Scan for the cell matching the given text and deliver its [X, Y] coordinate at center. 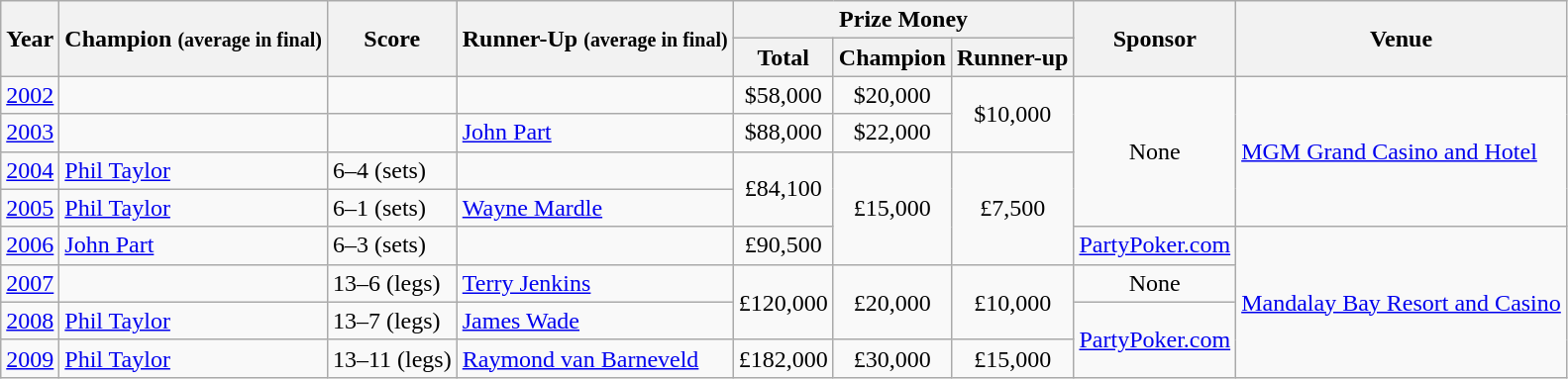
6–4 (sets) [392, 170]
Mandalay Bay Resort and Casino [1402, 302]
2006 [30, 245]
MGM Grand Casino and Hotel [1402, 151]
James Wade [594, 321]
6–1 (sets) [392, 208]
$88,000 [783, 133]
13–6 (legs) [392, 283]
2003 [30, 133]
Sponsor [1155, 39]
£20,000 [891, 302]
£90,500 [783, 245]
Prize Money [903, 20]
Runner-up [1012, 57]
13–11 (legs) [392, 358]
Runner-Up (average in final) [594, 39]
2005 [30, 208]
13–7 (legs) [392, 321]
Year [30, 39]
£10,000 [1012, 302]
£7,500 [1012, 208]
$20,000 [891, 95]
£84,100 [783, 189]
$10,000 [1012, 114]
£30,000 [891, 358]
Champion [891, 57]
Champion (average in final) [194, 39]
Total [783, 57]
2004 [30, 170]
2009 [30, 358]
Score [392, 39]
Venue [1402, 39]
2008 [30, 321]
£182,000 [783, 358]
Wayne Mardle [594, 208]
$22,000 [891, 133]
2002 [30, 95]
6–3 (sets) [392, 245]
Raymond van Barneveld [594, 358]
2007 [30, 283]
Terry Jenkins [594, 283]
£120,000 [783, 302]
$58,000 [783, 95]
